For the text-containing cell, return its midpoint in [X, Y] coordinate format. 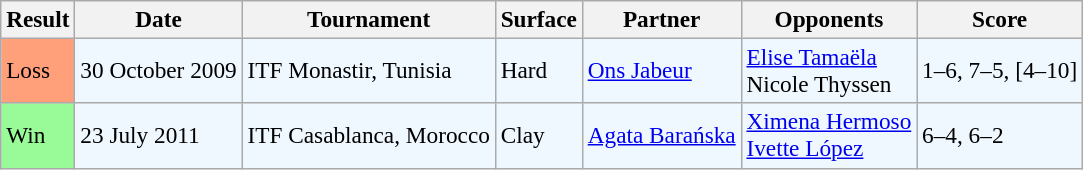
Opponents [829, 19]
Result [38, 19]
1–6, 7–5, [4–10] [1000, 70]
ITF Monastir, Tunisia [368, 70]
23 July 2011 [158, 136]
Score [1000, 19]
Tournament [368, 19]
6–4, 6–2 [1000, 136]
Clay [538, 136]
Date [158, 19]
Partner [662, 19]
30 October 2009 [158, 70]
Agata Barańska [662, 136]
Win [38, 136]
Ons Jabeur [662, 70]
ITF Casablanca, Morocco [368, 136]
Loss [38, 70]
Elise Tamaëla Nicole Thyssen [829, 70]
Ximena Hermoso Ivette López [829, 136]
Surface [538, 19]
Hard [538, 70]
